Locate the cell with the specified text and output its (X, Y) center coordinate. 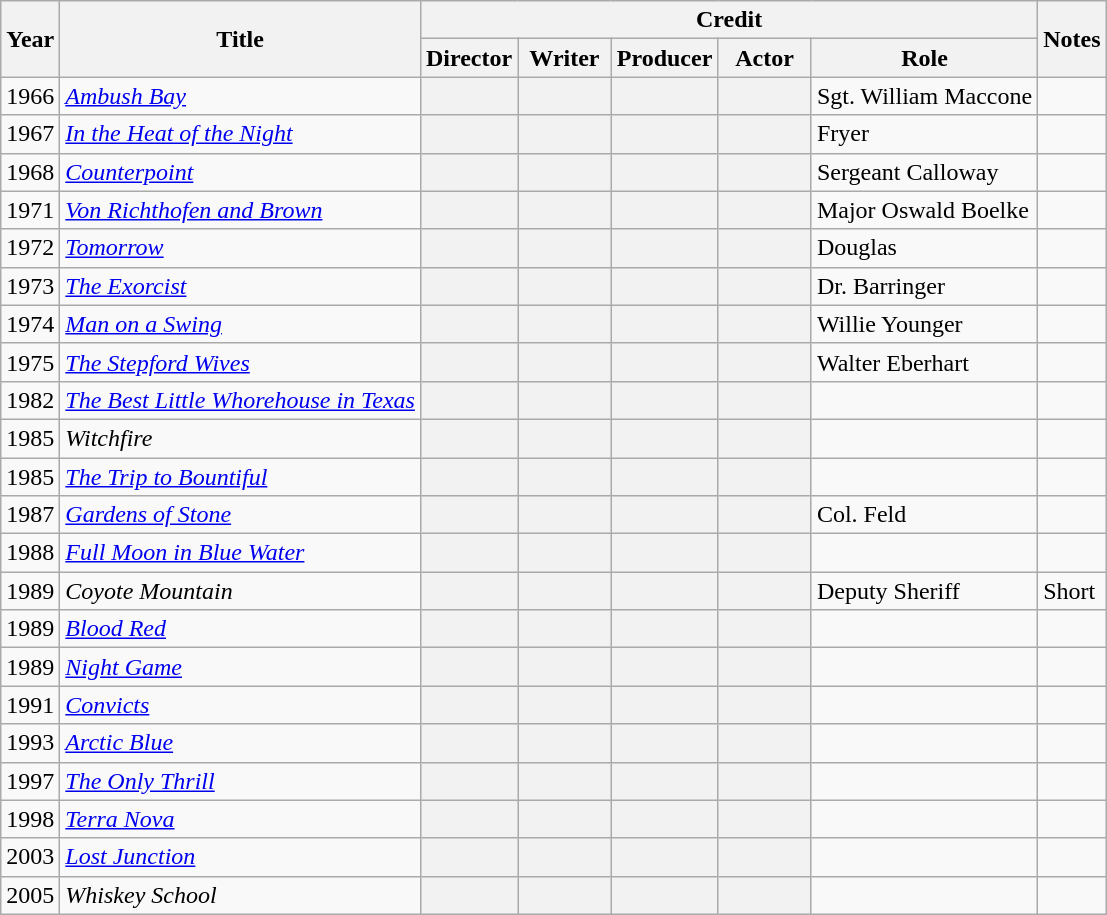
1972 (30, 248)
2005 (30, 895)
1973 (30, 286)
Whiskey School (240, 895)
1998 (30, 819)
Year (30, 39)
Writer (565, 58)
Col. Feld (924, 515)
Counterpoint (240, 172)
2003 (30, 857)
1975 (30, 362)
Fryer (924, 134)
Dr. Barringer (924, 286)
1991 (30, 705)
Terra Nova (240, 819)
Deputy Sheriff (924, 591)
Full Moon in Blue Water (240, 553)
1968 (30, 172)
The Stepford Wives (240, 362)
1993 (30, 743)
Short (1072, 591)
Title (240, 39)
Ambush Bay (240, 96)
Coyote Mountain (240, 591)
Producer (664, 58)
Sgt. William Maccone (924, 96)
1988 (30, 553)
1971 (30, 210)
1967 (30, 134)
Notes (1072, 39)
1987 (30, 515)
1966 (30, 96)
Lost Junction (240, 857)
Witchfire (240, 438)
Actor (765, 58)
Blood Red (240, 629)
The Exorcist (240, 286)
Major Oswald Boelke (924, 210)
Sergeant Calloway (924, 172)
Gardens of Stone (240, 515)
Walter Eberhart (924, 362)
Tomorrow (240, 248)
Douglas (924, 248)
The Best Little Whorehouse in Texas (240, 400)
In the Heat of the Night (240, 134)
Von Richthofen and Brown (240, 210)
The Only Thrill (240, 781)
1982 (30, 400)
Night Game (240, 667)
1997 (30, 781)
Credit (728, 20)
Convicts (240, 705)
Willie Younger (924, 324)
The Trip to Bountiful (240, 477)
Arctic Blue (240, 743)
Role (924, 58)
Director (468, 58)
1974 (30, 324)
Man on a Swing (240, 324)
